Extract the (X, Y) coordinate from the center of the cell holding the provided text.  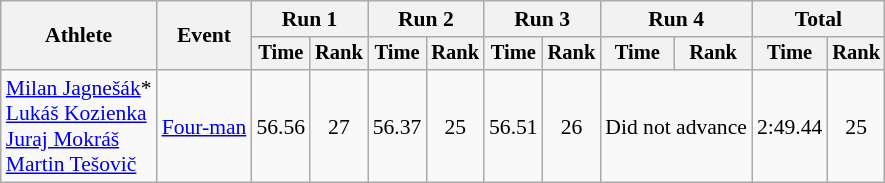
Did not advance (676, 126)
2:49.44 (790, 126)
56.51 (514, 126)
Run 1 (309, 19)
Total (818, 19)
56.56 (280, 126)
Run 4 (676, 19)
56.37 (398, 126)
Run 2 (426, 19)
Athlete (79, 36)
Run 3 (542, 19)
Milan Jagnešák*Lukáš KozienkaJuraj MokrášMartin Tešovič (79, 126)
26 (572, 126)
Four-man (204, 126)
Event (204, 36)
27 (339, 126)
